Output the [x, y] coordinate of the center of the cell containing the given text.  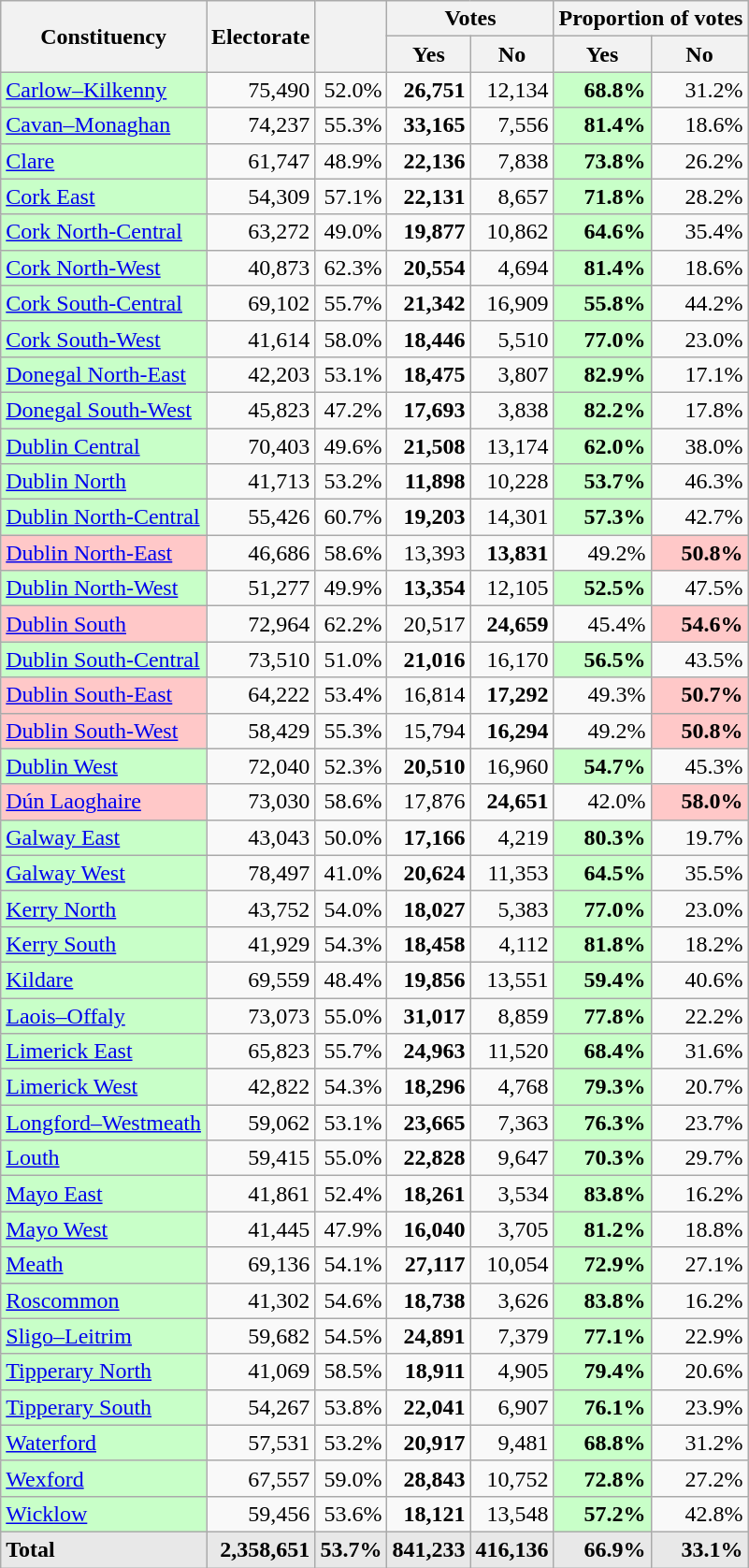
54,267 [260, 1407]
Constituency [104, 36]
35.4% [699, 232]
53.8% [352, 1407]
68.4% [602, 1052]
20,554 [428, 268]
69,559 [260, 980]
43,752 [260, 908]
64,222 [260, 695]
9,481 [512, 1443]
Dublin Central [104, 446]
Dublin North [104, 482]
38.0% [699, 446]
16,909 [512, 303]
Wexford [104, 1478]
50.7% [699, 695]
22,828 [428, 1158]
24,891 [428, 1336]
24,963 [428, 1052]
Louth [104, 1158]
71.8% [602, 196]
21,342 [428, 303]
77.8% [602, 1015]
Cork South-Central [104, 303]
27.1% [699, 1265]
Roscommon [104, 1300]
10,054 [512, 1265]
70,403 [260, 446]
31.6% [699, 1052]
13,354 [428, 588]
Cork North-Central [104, 232]
44.2% [699, 303]
7,556 [512, 125]
41,861 [260, 1194]
59,456 [260, 1514]
73,510 [260, 660]
20,510 [428, 766]
24,651 [512, 802]
22.9% [699, 1336]
52.0% [352, 90]
27.2% [699, 1478]
Laois–Offaly [104, 1015]
56.5% [602, 660]
42,822 [260, 1087]
4,219 [512, 837]
20,517 [428, 624]
57.1% [352, 196]
22,041 [428, 1407]
3,534 [512, 1194]
Kildare [104, 980]
41,614 [260, 339]
47.9% [352, 1229]
62.0% [602, 446]
41,445 [260, 1229]
Meath [104, 1265]
Dublin South [104, 624]
54.0% [352, 908]
4,112 [512, 944]
15,794 [428, 731]
3,838 [512, 410]
13,393 [428, 553]
55.8% [602, 303]
40,873 [260, 268]
47.5% [699, 588]
4,905 [512, 1372]
55,426 [260, 517]
Dublin South-Central [104, 660]
7,838 [512, 161]
29.7% [699, 1158]
17.8% [699, 410]
50.0% [352, 837]
67,557 [260, 1478]
62.2% [352, 624]
Donegal South-West [104, 410]
Cork South-West [104, 339]
23.9% [699, 1407]
13,174 [512, 446]
Votes [470, 19]
42.7% [699, 517]
45.4% [602, 624]
13,831 [512, 553]
Limerick East [104, 1052]
80.3% [602, 837]
72.8% [602, 1478]
Mayo West [104, 1229]
81.8% [602, 944]
Kerry South [104, 944]
46,686 [260, 553]
Dublin South-West [104, 731]
59.0% [352, 1478]
21,508 [428, 446]
11,353 [512, 873]
3,626 [512, 1300]
31,017 [428, 1015]
24,659 [512, 624]
14,301 [512, 517]
18,121 [428, 1514]
54.7% [602, 766]
5,383 [512, 908]
41,302 [260, 1300]
73,073 [260, 1015]
6,907 [512, 1407]
49.9% [352, 588]
7,379 [512, 1336]
41,929 [260, 944]
18,738 [428, 1300]
23,665 [428, 1123]
66.9% [602, 1549]
11,520 [512, 1052]
16,040 [428, 1229]
16,170 [512, 660]
Kerry North [104, 908]
Galway West [104, 873]
19.7% [699, 837]
33,165 [428, 125]
42.8% [699, 1514]
Clare [104, 161]
13,551 [512, 980]
Dublin North-Central [104, 517]
Carlow–Kilkenny [104, 90]
53.6% [352, 1514]
41.0% [352, 873]
17.1% [699, 374]
12,134 [512, 90]
17,166 [428, 837]
64.6% [602, 232]
79.3% [602, 1087]
13,548 [512, 1514]
416,136 [512, 1549]
Cavan–Monaghan [104, 125]
Proportion of votes [651, 19]
57,531 [260, 1443]
33.1% [699, 1549]
79.4% [602, 1372]
52.3% [352, 766]
77.1% [602, 1336]
26.2% [699, 161]
17,693 [428, 410]
Mayo East [104, 1194]
18,261 [428, 1194]
Dublin North-West [104, 588]
27,117 [428, 1265]
61,747 [260, 161]
18,027 [428, 908]
72,040 [260, 766]
4,694 [512, 268]
75,490 [260, 90]
11,898 [428, 482]
20,917 [428, 1443]
8,657 [512, 196]
49.6% [352, 446]
59,415 [260, 1158]
Tipperary South [104, 1407]
Dublin North-East [104, 553]
21,016 [428, 660]
53.4% [352, 695]
48.9% [352, 161]
49.0% [352, 232]
3,705 [512, 1229]
22,136 [428, 161]
52.5% [602, 588]
18,911 [428, 1372]
7,363 [512, 1123]
9,647 [512, 1158]
82.9% [602, 374]
82.2% [602, 410]
18,446 [428, 339]
16,294 [512, 731]
841,233 [428, 1549]
59,682 [260, 1336]
12,105 [512, 588]
10,228 [512, 482]
2,358,651 [260, 1549]
58,429 [260, 731]
43.5% [699, 660]
81.2% [602, 1229]
17,876 [428, 802]
46.3% [699, 482]
57.2% [602, 1514]
18.8% [699, 1229]
47.2% [352, 410]
43,043 [260, 837]
18,296 [428, 1087]
42.0% [602, 802]
22,131 [428, 196]
16,960 [512, 766]
73.8% [602, 161]
42,203 [260, 374]
Cork North-West [104, 268]
76.1% [602, 1407]
Limerick West [104, 1087]
41,069 [260, 1372]
19,203 [428, 517]
69,102 [260, 303]
54.5% [352, 1336]
28,843 [428, 1478]
23.7% [699, 1123]
63,272 [260, 232]
Total [104, 1549]
51.0% [352, 660]
Dublin West [104, 766]
22.2% [699, 1015]
8,859 [512, 1015]
51,277 [260, 588]
Tipperary North [104, 1372]
70.3% [602, 1158]
58.5% [352, 1372]
Dublin South-East [104, 695]
20.7% [699, 1087]
57.3% [602, 517]
17,292 [512, 695]
Donegal North-East [104, 374]
78,497 [260, 873]
62.3% [352, 268]
20,624 [428, 873]
10,752 [512, 1478]
54,309 [260, 196]
5,510 [512, 339]
72.9% [602, 1265]
45,823 [260, 410]
69,136 [260, 1265]
18,475 [428, 374]
52.4% [352, 1194]
20.6% [699, 1372]
40.6% [699, 980]
35.5% [699, 873]
26,751 [428, 90]
73,030 [260, 802]
3,807 [512, 374]
45.3% [699, 766]
49.3% [602, 695]
74,237 [260, 125]
Wicklow [104, 1514]
Dún Laoghaire [104, 802]
Longford–Westmeath [104, 1123]
60.7% [352, 517]
19,856 [428, 980]
18,458 [428, 944]
59.4% [602, 980]
65,823 [260, 1052]
Electorate [260, 36]
Galway East [104, 837]
4,768 [512, 1087]
Waterford [104, 1443]
76.3% [602, 1123]
41,713 [260, 482]
64.5% [602, 873]
54.1% [352, 1265]
28.2% [699, 196]
48.4% [352, 980]
18.2% [699, 944]
72,964 [260, 624]
59,062 [260, 1123]
16,814 [428, 695]
10,862 [512, 232]
19,877 [428, 232]
Sligo–Leitrim [104, 1336]
Cork East [104, 196]
